Pinpoint the cell where the given text exists, returning its (X, Y) midpoint coordinate. 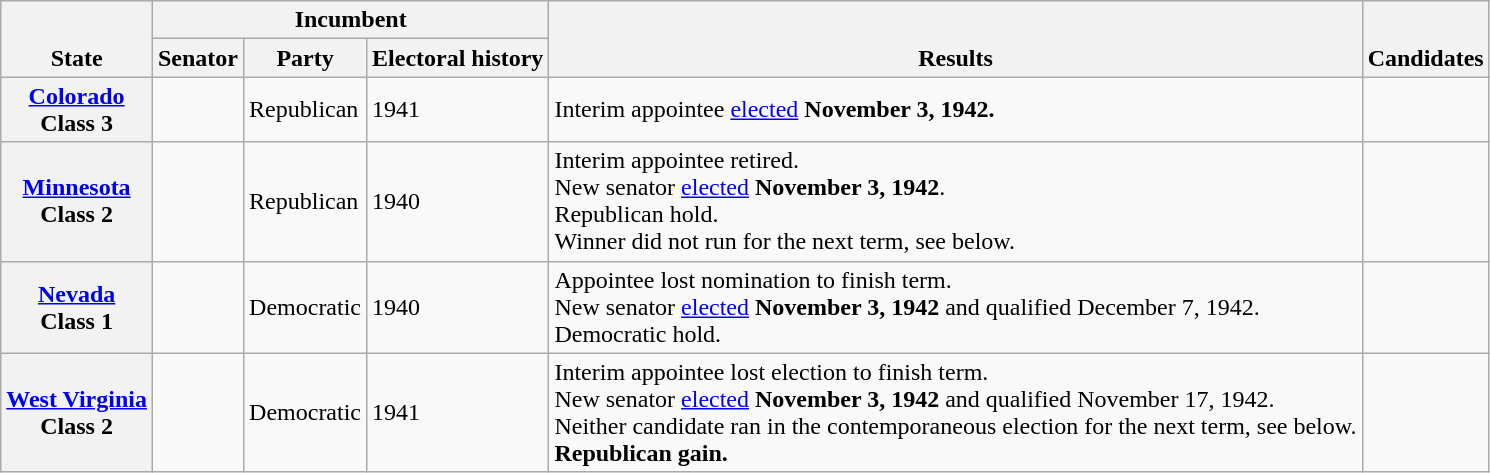
Party (306, 58)
ColoradoClass 3 (77, 110)
Appointee lost nomination to finish term.New senator elected November 3, 1942 and qualified December 7, 1942.Democratic hold. (956, 307)
Candidates (1426, 39)
Results (956, 39)
Interim appointee retired.New senator elected November 3, 1942.Republican hold.Winner did not run for the next term, see below. (956, 202)
MinnesotaClass 2 (77, 202)
Electoral history (458, 58)
West VirginiaClass 2 (77, 412)
NevadaClass 1 (77, 307)
State (77, 39)
Incumbent (350, 20)
Interim appointee elected November 3, 1942. (956, 110)
Senator (198, 58)
